Return [X, Y] of the center of cell containing provided text 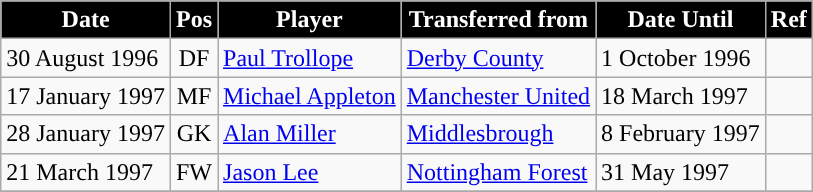
Paul Trollope [310, 58]
Manchester United [498, 96]
17 January 1997 [86, 96]
28 January 1997 [86, 134]
30 August 1996 [86, 58]
Date Until [681, 20]
8 February 1997 [681, 134]
1 October 1996 [681, 58]
Pos [194, 20]
Michael Appleton [310, 96]
Middlesbrough [498, 134]
FW [194, 172]
Ref [788, 20]
Transferred from [498, 20]
Jason Lee [310, 172]
Date [86, 20]
21 March 1997 [86, 172]
MF [194, 96]
18 March 1997 [681, 96]
GK [194, 134]
DF [194, 58]
Derby County [498, 58]
Player [310, 20]
31 May 1997 [681, 172]
Nottingham Forest [498, 172]
Alan Miller [310, 134]
